Pinpoint the cell where the given text exists, returning its [x, y] midpoint coordinate. 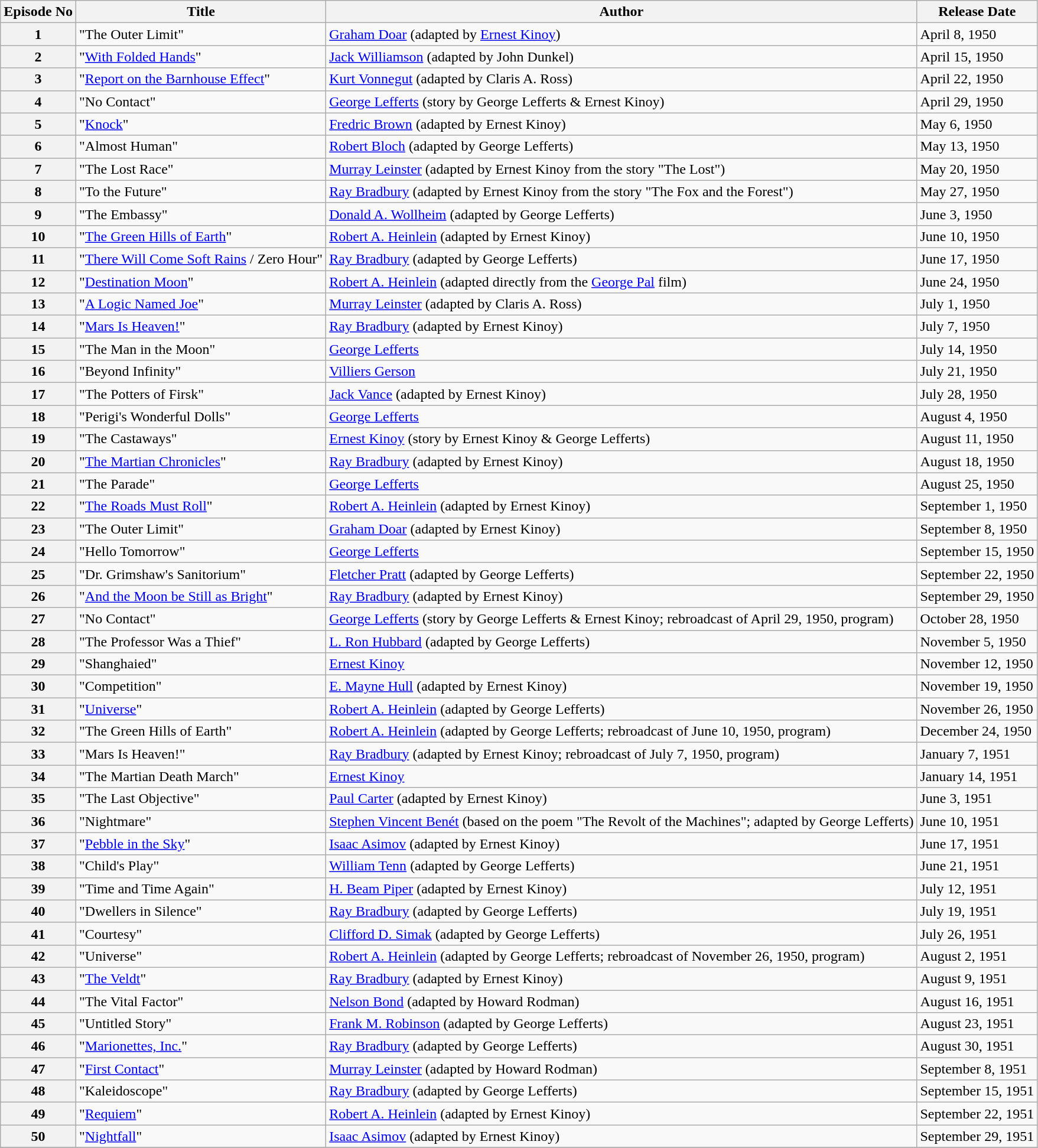
August 2, 1951 [977, 956]
Author [622, 12]
"And the Moon be Still as Bright" [201, 596]
48 [38, 1091]
George Lefferts (story by George Lefferts & Ernest Kinoy) [622, 102]
June 10, 1950 [977, 236]
39 [38, 889]
July 21, 1950 [977, 372]
October 28, 1950 [977, 619]
37 [38, 844]
Kurt Vonnegut (adapted by Claris A. Ross) [622, 79]
November 19, 1950 [977, 687]
"The Embassy" [201, 214]
27 [38, 619]
18 [38, 417]
William Tenn (adapted by George Lefferts) [622, 866]
Stephen Vincent Benét (based on the poem "The Revolt of the Machines"; adapted by George Lefferts) [622, 821]
16 [38, 372]
3 [38, 79]
30 [38, 687]
August 11, 1950 [977, 439]
23 [38, 529]
19 [38, 439]
Villiers Gerson [622, 372]
44 [38, 1001]
"The Last Objective" [201, 799]
June 17, 1951 [977, 844]
Title [201, 12]
"The Professor Was a Thief" [201, 641]
September 22, 1950 [977, 574]
May 6, 1950 [977, 124]
November 12, 1950 [977, 664]
Fredric Brown (adapted by Ernest Kinoy) [622, 124]
"Competition" [201, 687]
Ernest Kinoy (story by Ernest Kinoy & George Lefferts) [622, 439]
May 27, 1950 [977, 191]
50 [38, 1136]
Nelson Bond (adapted by Howard Rodman) [622, 1001]
L. Ron Hubbard (adapted by George Lefferts) [622, 641]
2 [38, 57]
"Kaleidoscope" [201, 1091]
"There Will Come Soft Rains / Zero Hour" [201, 259]
November 26, 1950 [977, 709]
August 9, 1951 [977, 978]
11 [38, 259]
September 8, 1950 [977, 529]
"Beyond Infinity" [201, 372]
"Report on the Barnhouse Effect" [201, 79]
July 28, 1950 [977, 394]
"With Folded Hands" [201, 57]
August 16, 1951 [977, 1001]
August 25, 1950 [977, 484]
13 [38, 304]
21 [38, 484]
May 20, 1950 [977, 169]
"Knock" [201, 124]
July 1, 1950 [977, 304]
"The Parade" [201, 484]
10 [38, 236]
June 24, 1950 [977, 282]
"The Martian Chronicles" [201, 461]
July 7, 1950 [977, 327]
July 12, 1951 [977, 889]
September 15, 1951 [977, 1091]
"The Martian Death March" [201, 776]
September 8, 1951 [977, 1069]
"Child's Play" [201, 866]
49 [38, 1114]
5 [38, 124]
June 17, 1950 [977, 259]
"Nightfall" [201, 1136]
"Shanghaied" [201, 664]
7 [38, 169]
Release Date [977, 12]
July 19, 1951 [977, 911]
"Untitled Story" [201, 1024]
August 30, 1951 [977, 1046]
"Destination Moon" [201, 282]
H. Beam Piper (adapted by Ernest Kinoy) [622, 889]
"A Logic Named Joe" [201, 304]
Episode No [38, 12]
Murray Leinster (adapted by Claris A. Ross) [622, 304]
4 [38, 102]
41 [38, 934]
45 [38, 1024]
April 15, 1950 [977, 57]
Robert A. Heinlein (adapted by George Lefferts; rebroadcast of June 10, 1950, program) [622, 731]
"The Potters of Firsk" [201, 394]
42 [38, 956]
47 [38, 1069]
George Lefferts (story by George Lefferts & Ernest Kinoy; rebroadcast of April 29, 1950, program) [622, 619]
September 15, 1950 [977, 551]
33 [38, 754]
E. Mayne Hull (adapted by Ernest Kinoy) [622, 687]
September 22, 1951 [977, 1114]
Robert Bloch (adapted by George Lefferts) [622, 147]
Frank M. Robinson (adapted by George Lefferts) [622, 1024]
"The Roads Must Roll" [201, 506]
24 [38, 551]
April 22, 1950 [977, 79]
22 [38, 506]
July 14, 1950 [977, 349]
December 24, 1950 [977, 731]
"Dr. Grimshaw's Sanitorium" [201, 574]
Ray Bradbury (adapted by Ernest Kinoy from the story "The Fox and the Forest") [622, 191]
Paul Carter (adapted by Ernest Kinoy) [622, 799]
"Almost Human" [201, 147]
Jack Williamson (adapted by John Dunkel) [622, 57]
April 8, 1950 [977, 34]
20 [38, 461]
46 [38, 1046]
September 29, 1950 [977, 596]
August 4, 1950 [977, 417]
September 29, 1951 [977, 1136]
Clifford D. Simak (adapted by George Lefferts) [622, 934]
August 23, 1951 [977, 1024]
28 [38, 641]
June 10, 1951 [977, 821]
Ray Bradbury (adapted by Ernest Kinoy; rebroadcast of July 7, 1950, program) [622, 754]
"Pebble in the Sky" [201, 844]
14 [38, 327]
"Courtesy" [201, 934]
November 5, 1950 [977, 641]
Murray Leinster (adapted by Ernest Kinoy from the story "The Lost") [622, 169]
May 13, 1950 [977, 147]
June 3, 1950 [977, 214]
Murray Leinster (adapted by Howard Rodman) [622, 1069]
9 [38, 214]
Fletcher Pratt (adapted by George Lefferts) [622, 574]
6 [38, 147]
1 [38, 34]
"The Castaways" [201, 439]
January 7, 1951 [977, 754]
"Time and Time Again" [201, 889]
40 [38, 911]
"The Man in the Moon" [201, 349]
Robert A. Heinlein (adapted directly from the George Pal film) [622, 282]
"The Vital Factor" [201, 1001]
35 [38, 799]
12 [38, 282]
Robert A. Heinlein (adapted by George Lefferts; rebroadcast of November 26, 1950, program) [622, 956]
Jack Vance (adapted by Ernest Kinoy) [622, 394]
43 [38, 978]
17 [38, 394]
January 14, 1951 [977, 776]
36 [38, 821]
"First Contact" [201, 1069]
34 [38, 776]
Robert A. Heinlein (adapted by George Lefferts) [622, 709]
"The Lost Race" [201, 169]
25 [38, 574]
"The Veldt" [201, 978]
"Requiem" [201, 1114]
July 26, 1951 [977, 934]
"Perigi's Wonderful Dolls" [201, 417]
"Dwellers in Silence" [201, 911]
August 18, 1950 [977, 461]
26 [38, 596]
June 3, 1951 [977, 799]
29 [38, 664]
"To the Future" [201, 191]
"Nightmare" [201, 821]
June 21, 1951 [977, 866]
April 29, 1950 [977, 102]
15 [38, 349]
September 1, 1950 [977, 506]
8 [38, 191]
"Marionettes, Inc." [201, 1046]
31 [38, 709]
32 [38, 731]
"Hello Tomorrow" [201, 551]
Donald A. Wollheim (adapted by George Lefferts) [622, 214]
38 [38, 866]
